Determine the [X, Y] coordinate at the center of the cell enclosing the given text.  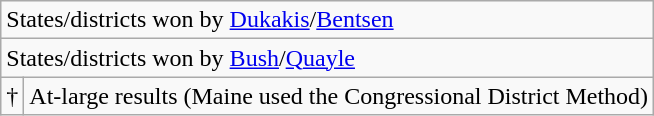
At-large results (Maine used the Congressional District Method) [339, 96]
States/districts won by Dukakis/Bentsen [328, 20]
States/districts won by Bush/Quayle [328, 58]
† [12, 96]
